Provide the [X, Y] coordinate of the cell's center where the given text is located.  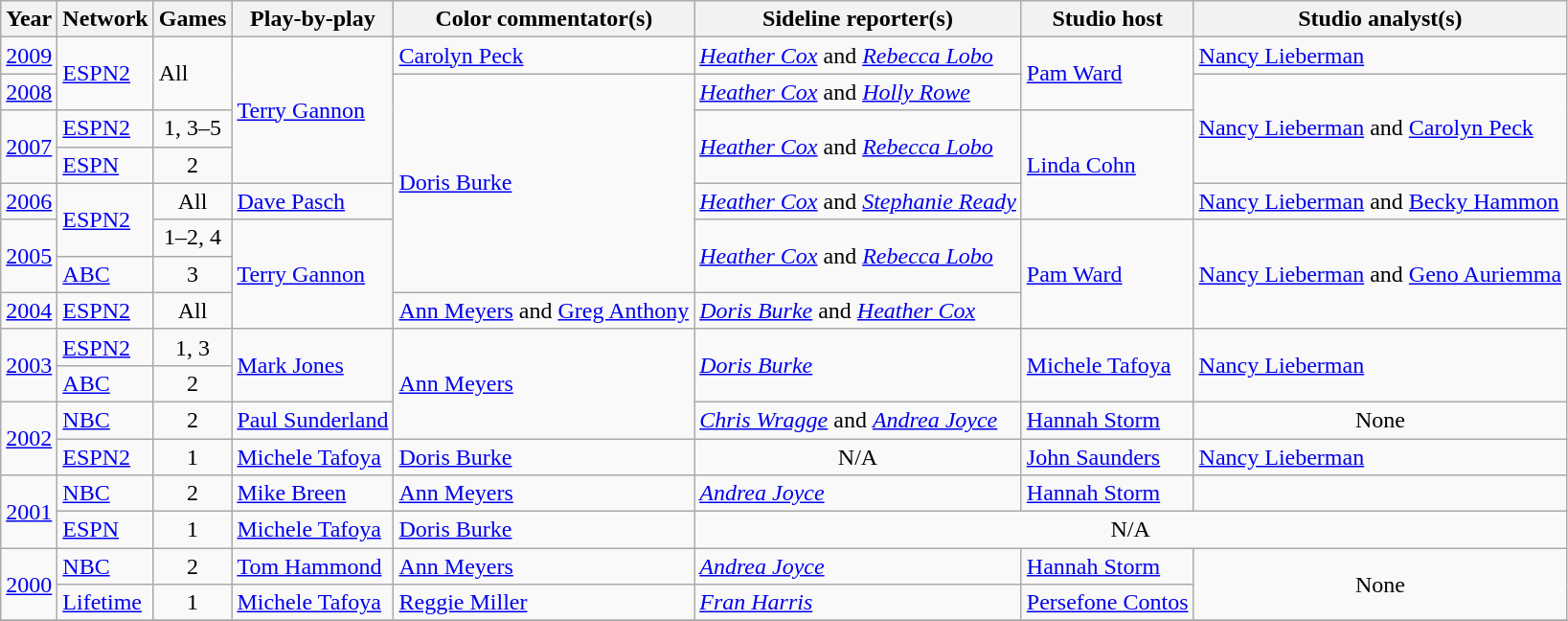
Color commentator(s) [544, 19]
Lifetime [105, 603]
Mike Breen [312, 494]
Linda Cohn [1107, 165]
Year [29, 19]
2003 [29, 365]
1–2, 4 [193, 238]
2001 [29, 512]
Play-by-play [312, 19]
Heather Cox and Holly Rowe [858, 92]
Heather Cox and Stephanie Ready [858, 201]
John Saunders [1107, 457]
Reggie Miller [544, 603]
Chris Wragge and Andrea Joyce [858, 420]
Network [105, 19]
2004 [29, 310]
Mark Jones [312, 365]
Carolyn Peck [544, 56]
2005 [29, 256]
3 [193, 274]
Games [193, 19]
Nancy Lieberman and Geno Auriemma [1380, 274]
Studio analyst(s) [1380, 19]
Dave Pasch [312, 201]
Nancy Lieberman and Carolyn Peck [1380, 128]
2009 [29, 56]
2007 [29, 147]
1, 3 [193, 347]
Paul Sunderland [312, 420]
Persefone Contos [1107, 603]
1, 3–5 [193, 128]
Tom Hammond [312, 566]
Sideline reporter(s) [858, 19]
2002 [29, 438]
2006 [29, 201]
2000 [29, 585]
Nancy Lieberman and Becky Hammon [1380, 201]
Doris Burke and Heather Cox [858, 310]
2008 [29, 92]
Studio host [1107, 19]
Fran Harris [858, 603]
Ann Meyers and Greg Anthony [544, 310]
